Identify which cell holds the provided text, then report its [x, y] central coordinate. 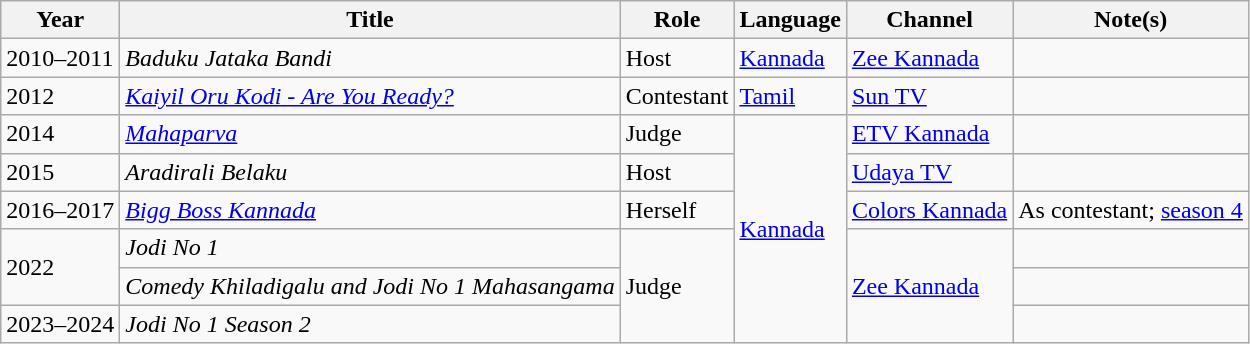
ETV Kannada [929, 134]
Note(s) [1131, 20]
Role [677, 20]
Colors Kannada [929, 210]
Sun TV [929, 96]
2022 [60, 267]
Udaya TV [929, 172]
2016–2017 [60, 210]
2010–2011 [60, 58]
Title [370, 20]
Aradirali Belaku [370, 172]
Bigg Boss Kannada [370, 210]
Contestant [677, 96]
Jodi No 1 [370, 248]
Kaiyil Oru Kodi - Are You Ready? [370, 96]
Channel [929, 20]
As contestant; season 4 [1131, 210]
Comedy Khiladigalu and Jodi No 1 Mahasangama [370, 286]
Year [60, 20]
Jodi No 1 Season 2 [370, 324]
Baduku Jataka Bandi [370, 58]
2014 [60, 134]
2012 [60, 96]
2023–2024 [60, 324]
2015 [60, 172]
Language [790, 20]
Herself [677, 210]
Tamil [790, 96]
Mahaparva [370, 134]
